Detect which cell encompasses the target text, then output its [X, Y] center coordinate. 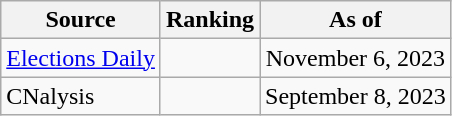
Elections Daily [81, 58]
November 6, 2023 [356, 58]
CNalysis [81, 96]
September 8, 2023 [356, 96]
Ranking [210, 20]
Source [81, 20]
As of [356, 20]
